Detect which cell encompasses the target text, then output its (x, y) center coordinate. 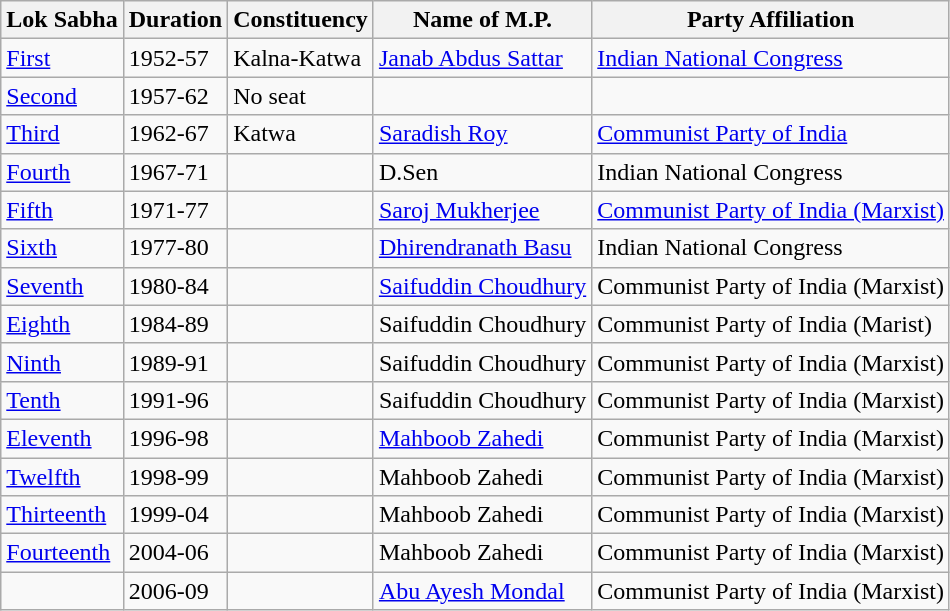
Duration (175, 20)
Saradish Roy (482, 134)
2006-09 (175, 591)
Party Affiliation (771, 20)
Tenth (62, 400)
Fourteenth (62, 553)
1971-77 (175, 210)
Third (62, 134)
1998-99 (175, 477)
1967-71 (175, 172)
1989-91 (175, 362)
1977-80 (175, 248)
Katwa (301, 134)
Name of M.P. (482, 20)
Lok Sabha (62, 20)
Fourth (62, 172)
1984-89 (175, 324)
Seventh (62, 286)
Dhirendranath Basu (482, 248)
1980-84 (175, 286)
Janab Abdus Sattar (482, 58)
1991-96 (175, 400)
Constituency (301, 20)
Saroj Mukherjee (482, 210)
Twelfth (62, 477)
1996-98 (175, 438)
1957-62 (175, 96)
1962-67 (175, 134)
1999-04 (175, 515)
Abu Ayesh Mondal (482, 591)
First (62, 58)
No seat (301, 96)
Eighth (62, 324)
2004-06 (175, 553)
Ninth (62, 362)
Sixth (62, 248)
Fifth (62, 210)
Kalna-Katwa (301, 58)
Communist Party of India (Marist) (771, 324)
D.Sen (482, 172)
Thirteenth (62, 515)
Eleventh (62, 438)
Communist Party of India (771, 134)
Second (62, 96)
1952-57 (175, 58)
